Output the (x, y) coordinate of the center of the cell containing the given text.  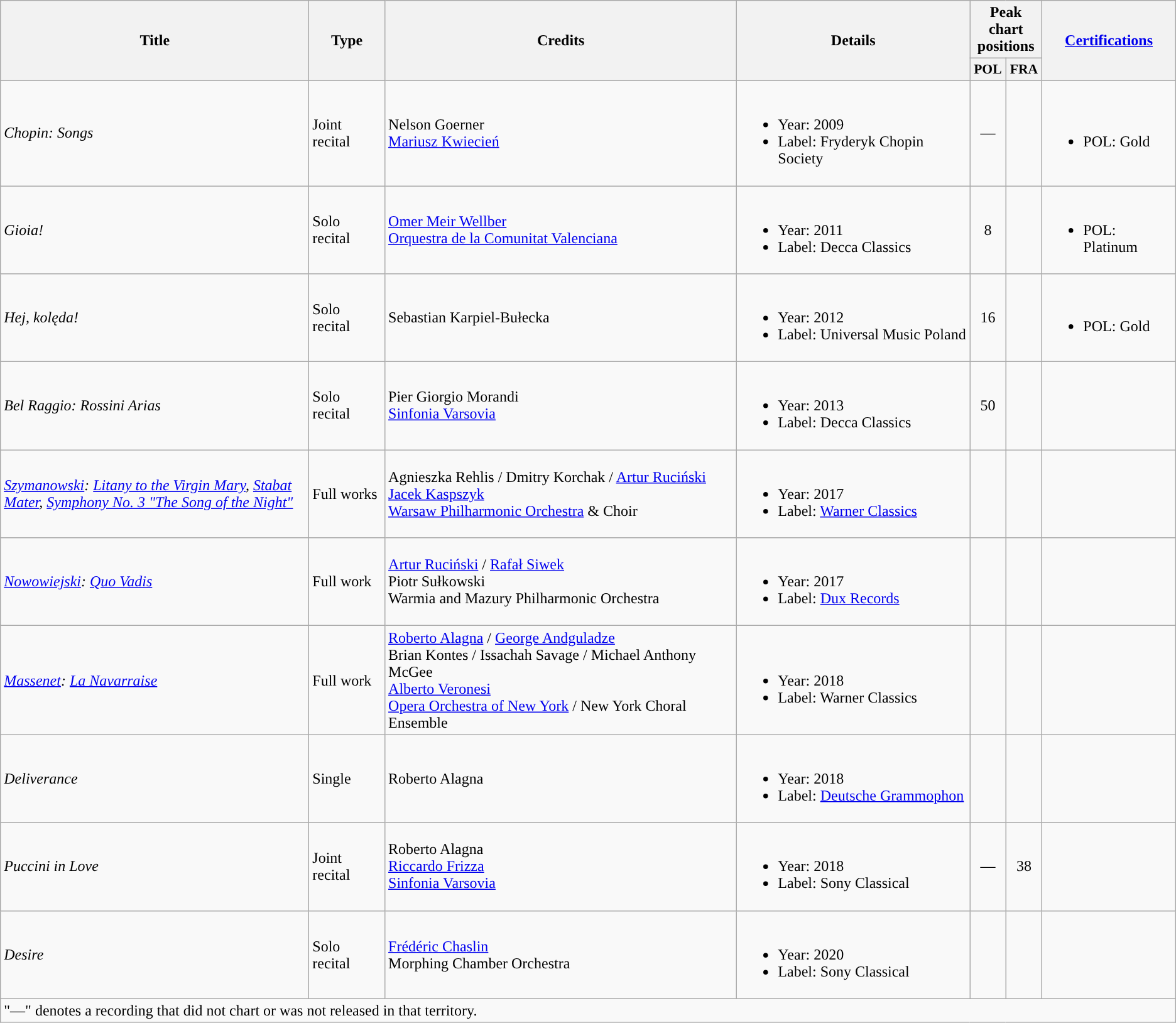
Chopin: Songs (155, 133)
Bel Raggio: Rossini Arias (155, 406)
Desire (155, 955)
Deliverance (155, 779)
POL (988, 70)
50 (988, 406)
Year: 2013Label: Decca Classics (853, 406)
Details (853, 41)
Year: 2009Label: Fryderyk Chopin Society (853, 133)
Year: 2018Label: Sony Classical (853, 867)
Massenet: La Navarraise (155, 680)
Agnieszka Rehlis / Dmitry Korchak / Artur RucińskiJacek KaspszykWarsaw Philharmonic Orchestra & Choir (561, 494)
Pier Giorgio MorandiSinfonia Varsovia (561, 406)
Roberto Alagna (561, 779)
Frédéric ChaslinMorphing Chamber Orchestra (561, 955)
Year: 2018Label: Warner Classics (853, 680)
Hej, kolęda! (155, 318)
Roberto AlagnaRiccardo FrizzaSinfonia Varsovia (561, 867)
Single (347, 779)
Year: 2018Label: Deutsche Grammophon (853, 779)
8 (988, 230)
38 (1024, 867)
Year: 2011Label: Decca Classics (853, 230)
Nowowiejski: Quo Vadis (155, 582)
Full works (347, 494)
Nelson GoernerMariusz Kwiecień (561, 133)
Gioia! (155, 230)
Year: 2012Label: Universal Music Poland (853, 318)
"—" denotes a recording that did not chart or was not released in that territory. (588, 1010)
Credits (561, 41)
FRA (1024, 70)
Certifications (1109, 41)
Title (155, 41)
Puccini in Love (155, 867)
POL: Platinum (1109, 230)
Year: 2017Label: Dux Records (853, 582)
Omer Meir WellberOrquestra de la Comunitat Valenciana (561, 230)
Artur Ruciński / Rafał SiwekPiotr SułkowskiWarmia and Mazury Philharmonic Orchestra (561, 582)
Szymanowski: Litany to the Virgin Mary, Stabat Mater, Symphony No. 3 "The Song of the Night" (155, 494)
Year: 2020Label: Sony Classical (853, 955)
Year: 2017Label: Warner Classics (853, 494)
Type (347, 41)
16 (988, 318)
Peak chart positions (1006, 30)
Sebastian Karpiel-Bułecka (561, 318)
